Locate the cell with the specified text and output its [x, y] center coordinate. 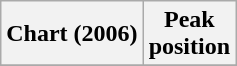
Chart (2006) [72, 34]
Peakposition [189, 34]
